Detect which cell encompasses the target text, then output its (x, y) center coordinate. 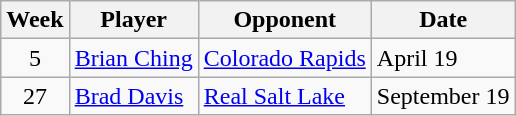
Week (35, 20)
5 (35, 58)
September 19 (443, 96)
Brad Davis (134, 96)
Brian Ching (134, 58)
Real Salt Lake (284, 96)
27 (35, 96)
Player (134, 20)
Colorado Rapids (284, 58)
April 19 (443, 58)
Opponent (284, 20)
Date (443, 20)
